Pinpoint the cell where the given text exists, returning its [x, y] midpoint coordinate. 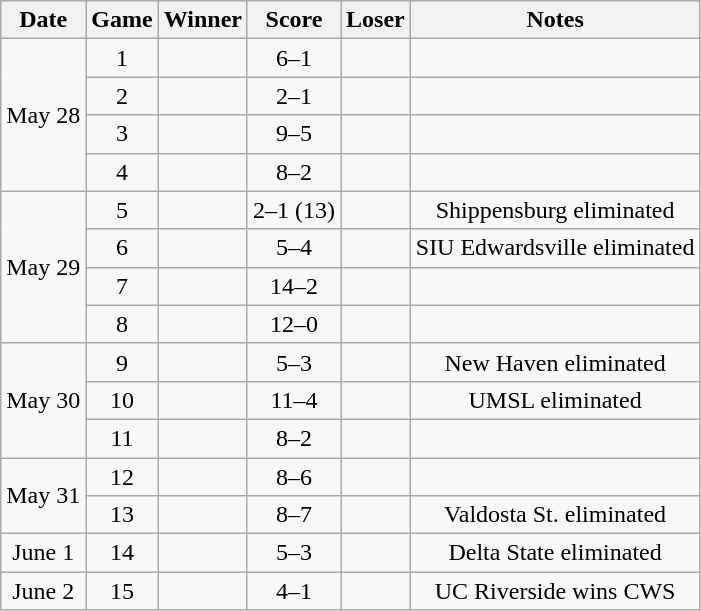
Shippensburg eliminated [555, 210]
Loser [376, 20]
SIU Edwardsville eliminated [555, 248]
June 2 [44, 591]
May 31 [44, 496]
5–4 [294, 248]
8 [122, 324]
UC Riverside wins CWS [555, 591]
Notes [555, 20]
9–5 [294, 134]
11–4 [294, 400]
May 28 [44, 115]
May 30 [44, 400]
3 [122, 134]
7 [122, 286]
2 [122, 96]
6 [122, 248]
4–1 [294, 591]
Valdosta St. eliminated [555, 515]
2–1 [294, 96]
11 [122, 438]
14 [122, 553]
Score [294, 20]
13 [122, 515]
4 [122, 172]
1 [122, 58]
UMSL eliminated [555, 400]
Date [44, 20]
8–6 [294, 477]
May 29 [44, 267]
Winner [202, 20]
Delta State eliminated [555, 553]
5 [122, 210]
12 [122, 477]
12–0 [294, 324]
June 1 [44, 553]
10 [122, 400]
14–2 [294, 286]
9 [122, 362]
15 [122, 591]
New Haven eliminated [555, 362]
Game [122, 20]
2–1 (13) [294, 210]
8–7 [294, 515]
6–1 [294, 58]
